From the cell containing the given text, extract its center point as [x, y] coordinate. 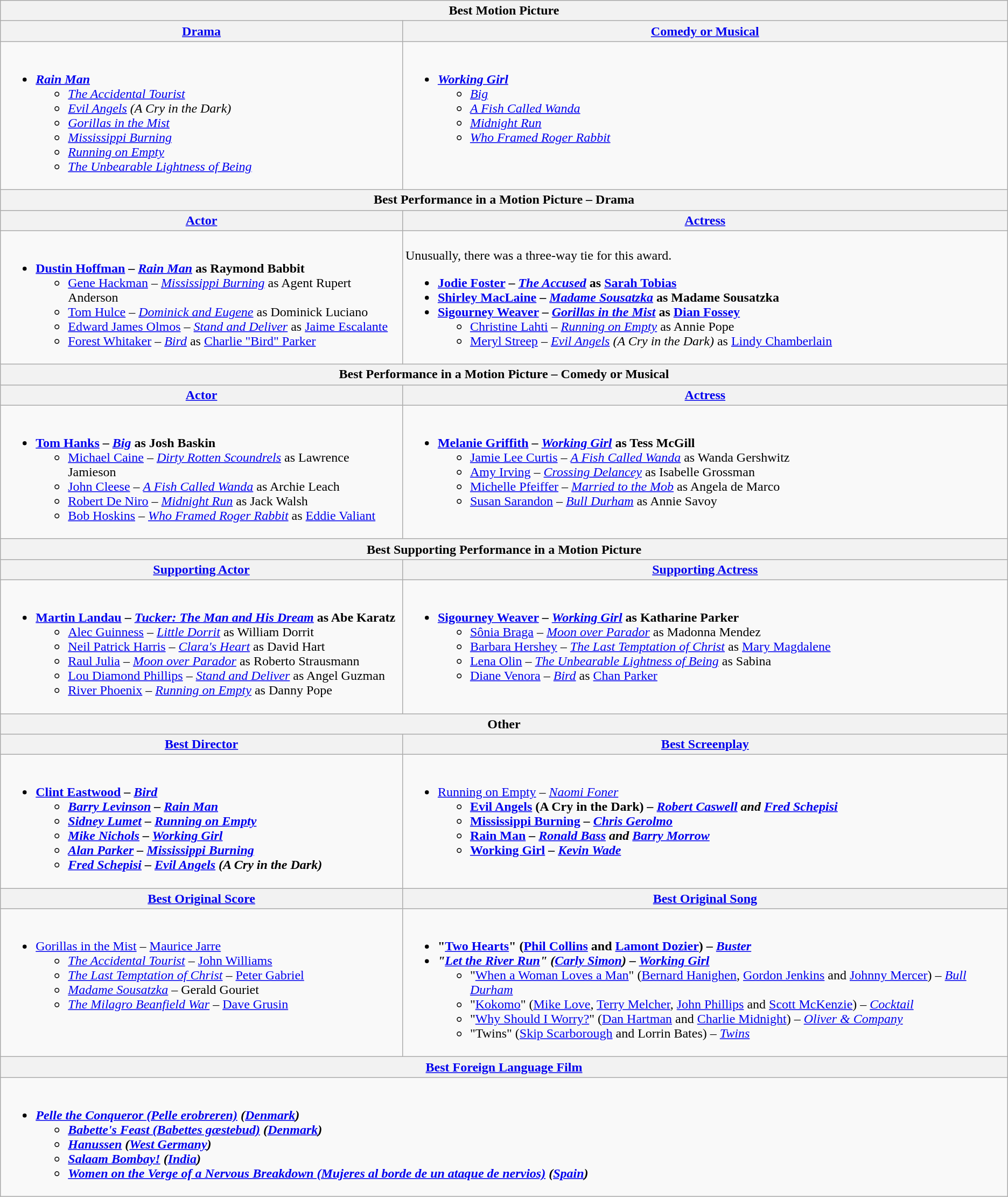
Best Performance in a Motion Picture – Comedy or Musical [504, 374]
Best Director [201, 744]
Other [504, 723]
Best Original Score [201, 899]
Best Motion Picture [504, 11]
Best Screenplay [705, 744]
Working GirlBigA Fish Called WandaMidnight RunWho Framed Roger Rabbit [705, 115]
Supporting Actor [201, 569]
Best Performance in a Motion Picture – Drama [504, 200]
Supporting Actress [705, 569]
Best Foreign Language Film [504, 1067]
Comedy or Musical [705, 31]
Best Supporting Performance in a Motion Picture [504, 549]
Best Original Song [705, 899]
Rain ManThe Accidental TouristEvil Angels (A Cry in the Dark)Gorillas in the MistMississippi BurningRunning on EmptyThe Unbearable Lightness of Being [201, 115]
Drama [201, 31]
